Locate the cell with the specified text and output its [x, y] center coordinate. 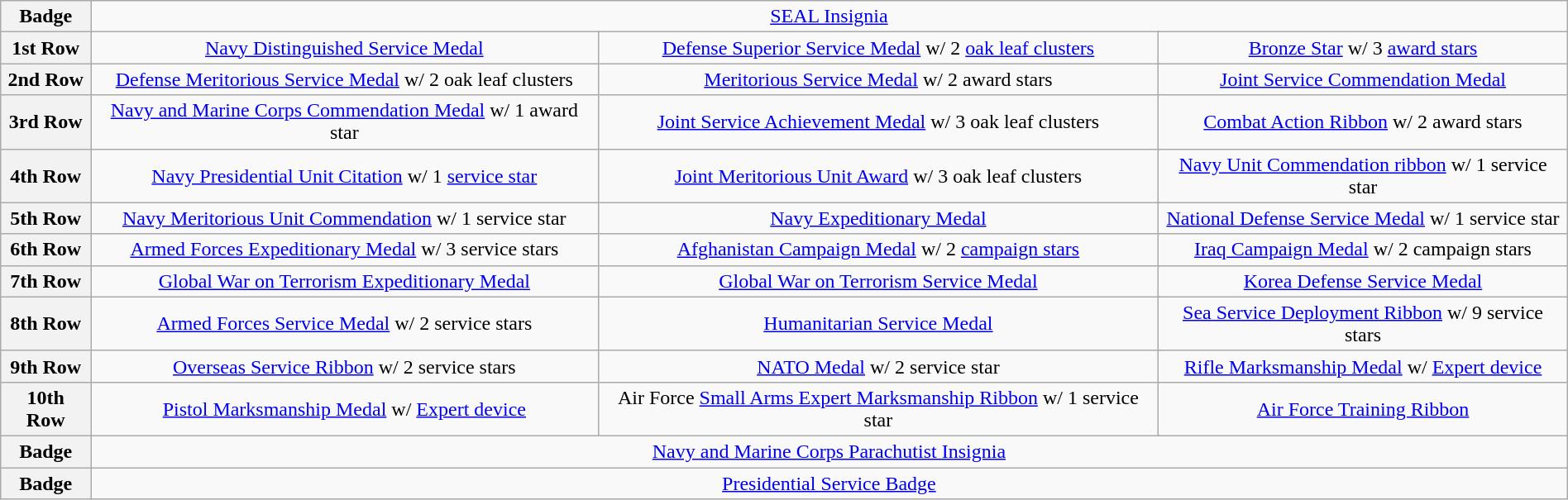
Navy Distinguished Service Medal [345, 48]
Bronze Star w/ 3 award stars [1363, 48]
Armed Forces Service Medal w/ 2 service stars [345, 324]
9th Row [46, 366]
Iraq Campaign Medal w/ 2 campaign stars [1363, 250]
Global War on Terrorism Service Medal [878, 281]
7th Row [46, 281]
Pistol Marksmanship Medal w/ Expert device [345, 408]
Defense Meritorious Service Medal w/ 2 oak leaf clusters [345, 79]
Navy and Marine Corps Commendation Medal w/ 1 award star [345, 122]
3rd Row [46, 122]
Rifle Marksmanship Medal w/ Expert device [1363, 366]
10th Row [46, 408]
5th Row [46, 218]
Global War on Terrorism Expeditionary Medal [345, 281]
Afghanistan Campaign Medal w/ 2 campaign stars [878, 250]
1st Row [46, 48]
Navy Expeditionary Medal [878, 218]
Navy Unit Commendation ribbon w/ 1 service star [1363, 175]
Defense Superior Service Medal w/ 2 oak leaf clusters [878, 48]
National Defense Service Medal w/ 1 service star [1363, 218]
NATO Medal w/ 2 service star [878, 366]
Navy Presidential Unit Citation w/ 1 service star [345, 175]
Air Force Training Ribbon [1363, 408]
Sea Service Deployment Ribbon w/ 9 service stars [1363, 324]
6th Row [46, 250]
Meritorious Service Medal w/ 2 award stars [878, 79]
Navy and Marine Corps Parachutist Insignia [829, 451]
Joint Service Achievement Medal w/ 3 oak leaf clusters [878, 122]
4th Row [46, 175]
8th Row [46, 324]
Navy Meritorious Unit Commendation w/ 1 service star [345, 218]
Korea Defense Service Medal [1363, 281]
Joint Meritorious Unit Award w/ 3 oak leaf clusters [878, 175]
Humanitarian Service Medal [878, 324]
Air Force Small Arms Expert Marksmanship Ribbon w/ 1 service star [878, 408]
2nd Row [46, 79]
Armed Forces Expeditionary Medal w/ 3 service stars [345, 250]
Presidential Service Badge [829, 483]
Joint Service Commendation Medal [1363, 79]
SEAL Insignia [829, 17]
Overseas Service Ribbon w/ 2 service stars [345, 366]
Combat Action Ribbon w/ 2 award stars [1363, 122]
